Return (X, Y) of the center of cell containing provided text 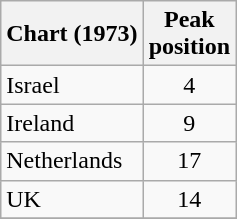
Chart (1973) (72, 34)
Ireland (72, 123)
Netherlands (72, 161)
17 (189, 161)
Peakposition (189, 34)
Israel (72, 85)
14 (189, 199)
9 (189, 123)
UK (72, 199)
4 (189, 85)
